For the text-containing cell, return its midpoint in [x, y] coordinate format. 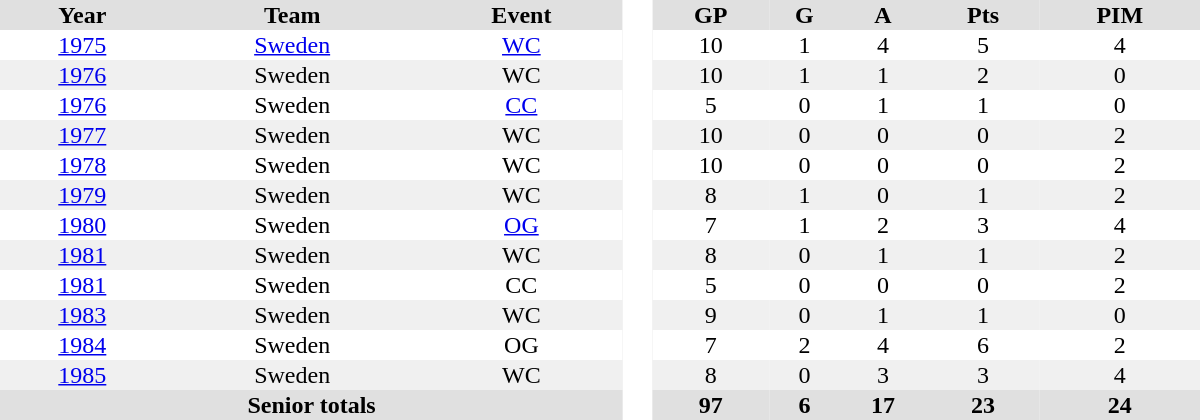
Pts [984, 15]
1977 [82, 135]
1985 [82, 375]
1983 [82, 315]
1978 [82, 165]
G [804, 15]
24 [1120, 405]
1980 [82, 225]
23 [984, 405]
9 [710, 315]
PIM [1120, 15]
97 [710, 405]
17 [882, 405]
Event [522, 15]
Year [82, 15]
GP [710, 15]
A [882, 15]
1984 [82, 345]
Senior totals [312, 405]
1979 [82, 195]
1975 [82, 45]
Team [292, 15]
